Extract the (X, Y) coordinate from the center of the cell holding the provided text.  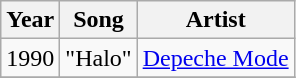
Song (98, 20)
"Halo" (98, 58)
1990 (30, 58)
Depeche Mode (216, 58)
Artist (216, 20)
Year (30, 20)
